Return the (x, y) coordinate for the center point of the cell that contains the specified text.  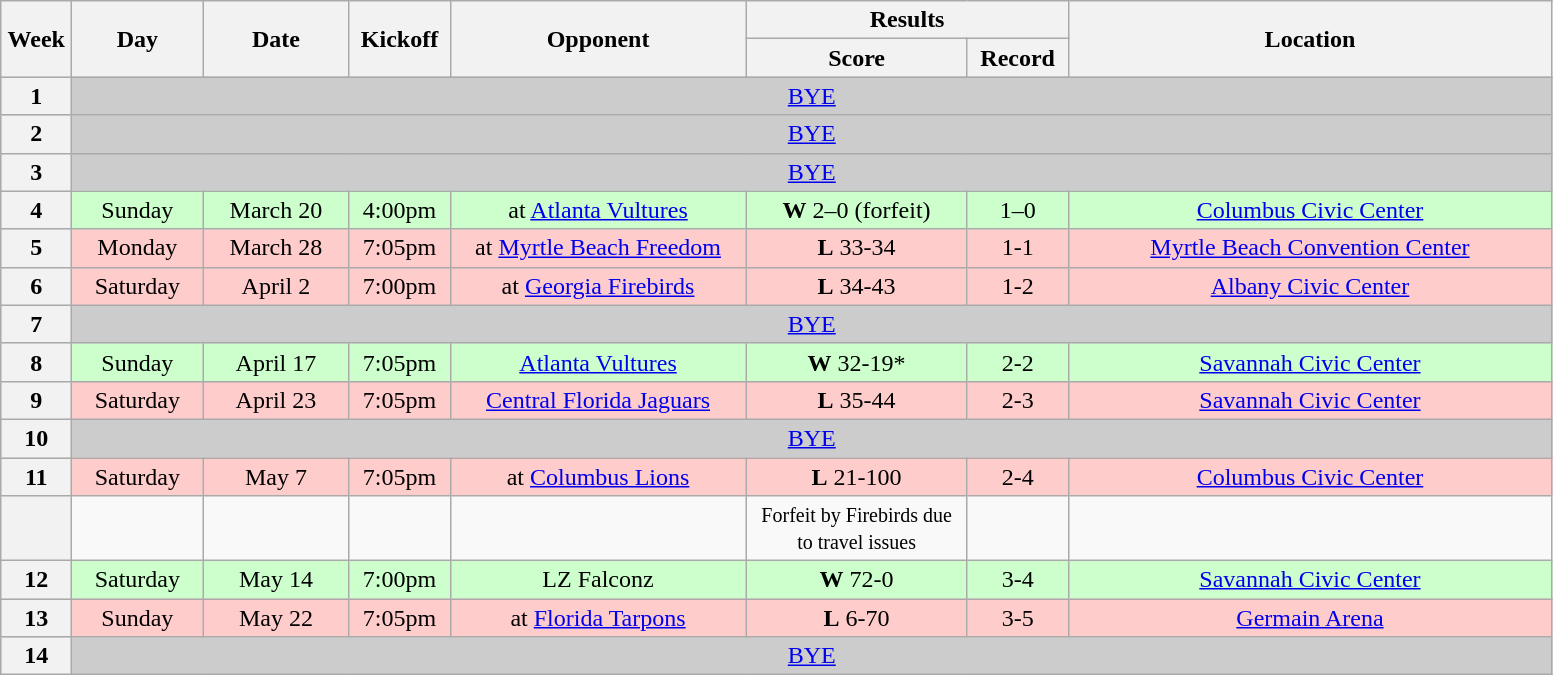
at Florida Tarpons (598, 618)
L 35-44 (856, 400)
14 (36, 656)
2-3 (1018, 400)
3-5 (1018, 618)
L 6-70 (856, 618)
3 (36, 172)
at Georgia Firebirds (598, 286)
1–0 (1018, 210)
May 22 (276, 618)
Opponent (598, 39)
W 2–0 (forfeit) (856, 210)
11 (36, 477)
April 23 (276, 400)
2-4 (1018, 477)
March 28 (276, 248)
Albany Civic Center (1310, 286)
Forfeit by Firebirds due to travel issues (856, 528)
Germain Arena (1310, 618)
Central Florida Jaguars (598, 400)
Location (1310, 39)
Myrtle Beach Convention Center (1310, 248)
Kickoff (400, 39)
6 (36, 286)
12 (36, 580)
May 14 (276, 580)
Day (138, 39)
at Columbus Lions (598, 477)
2 (36, 134)
13 (36, 618)
April 2 (276, 286)
at Myrtle Beach Freedom (598, 248)
7 (36, 324)
W 72-0 (856, 580)
Record (1018, 58)
10 (36, 438)
1 (36, 96)
LZ Falconz (598, 580)
8 (36, 362)
W 32-19* (856, 362)
Week (36, 39)
9 (36, 400)
L 21-100 (856, 477)
3-4 (1018, 580)
May 7 (276, 477)
1-2 (1018, 286)
March 20 (276, 210)
April 17 (276, 362)
Monday (138, 248)
5 (36, 248)
at Atlanta Vultures (598, 210)
Atlanta Vultures (598, 362)
Score (856, 58)
1-1 (1018, 248)
2-2 (1018, 362)
4 (36, 210)
Date (276, 39)
4:00pm (400, 210)
L 34-43 (856, 286)
Results (907, 20)
L 33-34 (856, 248)
